Detect which cell encompasses the target text, then output its (x, y) center coordinate. 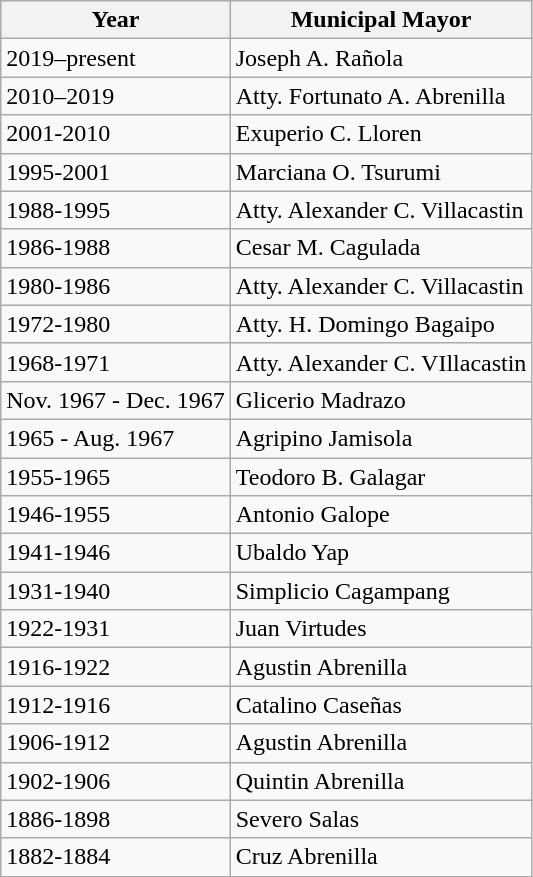
2019–present (116, 58)
Cruz Abrenilla (381, 857)
2010–2019 (116, 96)
Teodoro B. Galagar (381, 477)
1980-1986 (116, 286)
1968-1971 (116, 362)
Catalino Caseñas (381, 705)
1965 - Aug. 1967 (116, 438)
Atty. H. Domingo Bagaipo (381, 324)
Glicerio Madrazo (381, 400)
1902-1906 (116, 781)
1972-1980 (116, 324)
1955-1965 (116, 477)
Agripino Jamisola (381, 438)
Quintin Abrenilla (381, 781)
1882-1884 (116, 857)
1946-1955 (116, 515)
Cesar M. Cagulada (381, 248)
Marciana O. Tsurumi (381, 172)
Antonio Galope (381, 515)
Municipal Mayor (381, 20)
Severo Salas (381, 819)
1931-1940 (116, 591)
Juan Virtudes (381, 629)
Atty. Fortunato A. Abrenilla (381, 96)
Joseph A. Rañola (381, 58)
Exuperio C. Lloren (381, 134)
Simplicio Cagampang (381, 591)
Ubaldo Yap (381, 553)
1912-1916 (116, 705)
Nov. 1967 - Dec. 1967 (116, 400)
1886-1898 (116, 819)
Year (116, 20)
Atty. Alexander C. VIllacastin (381, 362)
2001-2010 (116, 134)
1922-1931 (116, 629)
1916-1922 (116, 667)
1988-1995 (116, 210)
1941-1946 (116, 553)
1995-2001 (116, 172)
1986-1988 (116, 248)
1906-1912 (116, 743)
